Locate the cell with the specified text and output its [X, Y] center coordinate. 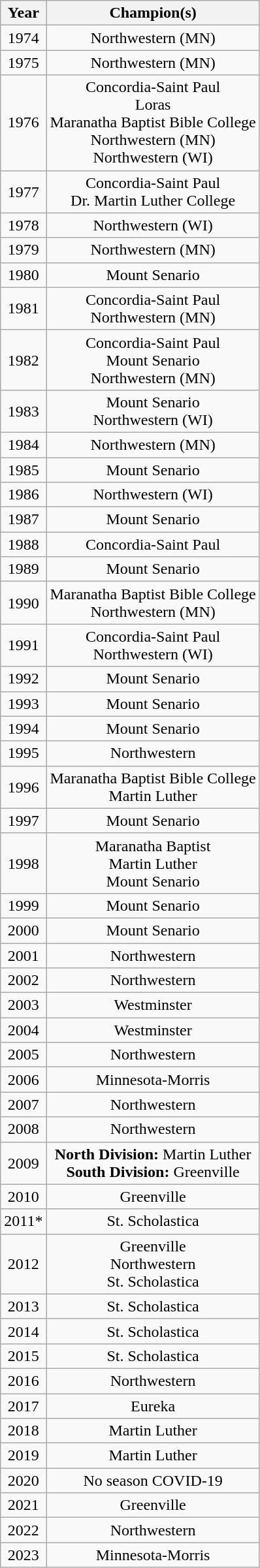
1983 [24, 411]
1980 [24, 275]
2004 [24, 1030]
2011* [24, 1221]
1997 [24, 821]
Concordia-Saint Paul Loras Maranatha Baptist Bible College Northwestern (MN) Northwestern (WI) [153, 123]
1984 [24, 445]
1992 [24, 679]
Maranatha Baptist Bible College Northwestern (MN) [153, 603]
No season COVID-19 [153, 1481]
Concordia-Saint Paul Mount Senario Northwestern (MN) [153, 360]
1977 [24, 192]
1974 [24, 38]
2022 [24, 1530]
2014 [24, 1331]
1994 [24, 729]
Concordia-Saint Paul [153, 544]
2023 [24, 1555]
Concordia-Saint Paul Northwestern (WI) [153, 645]
North Division: Martin Luther South Division: Greenville [153, 1163]
Champion(s) [153, 13]
1976 [24, 123]
2005 [24, 1055]
1985 [24, 469]
2016 [24, 1381]
2020 [24, 1481]
1996 [24, 787]
2007 [24, 1105]
Year [24, 13]
2009 [24, 1163]
Maranatha Baptist Martin Luther Mount Senario [153, 863]
2010 [24, 1197]
2021 [24, 1505]
2002 [24, 980]
2019 [24, 1456]
2003 [24, 1005]
1986 [24, 495]
1987 [24, 520]
2018 [24, 1431]
2017 [24, 1405]
Concordia-Saint Paul Dr. Martin Luther College [153, 192]
1981 [24, 308]
1990 [24, 603]
1999 [24, 905]
Eureka [153, 1405]
1998 [24, 863]
2006 [24, 1080]
2000 [24, 930]
2013 [24, 1306]
Concordia-Saint Paul Northwestern (MN) [153, 308]
1991 [24, 645]
Mount Senario Northwestern (WI) [153, 411]
2015 [24, 1356]
1982 [24, 360]
1993 [24, 704]
1979 [24, 250]
2012 [24, 1264]
1978 [24, 225]
2008 [24, 1129]
Greenville NorthwesternSt. Scholastica [153, 1264]
Maranatha Baptist Bible College Martin Luther [153, 787]
1975 [24, 63]
1988 [24, 544]
2001 [24, 955]
1995 [24, 753]
1989 [24, 569]
